Return [X, Y] of the center of cell containing provided text 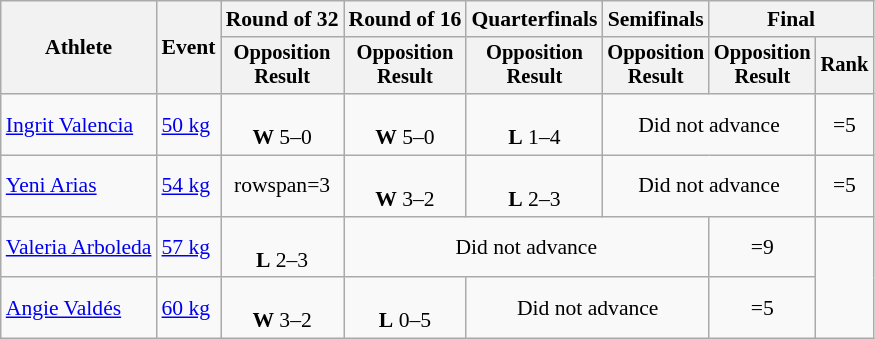
Rank [845, 66]
54 kg [189, 186]
Angie Valdés [79, 308]
50 kg [189, 124]
Final [791, 19]
Yeni Arias [79, 186]
=9 [762, 248]
Event [189, 48]
rowspan=3 [282, 186]
Round of 32 [282, 19]
L 0–5 [406, 308]
Quarterfinals [534, 19]
57 kg [189, 248]
L 1–4 [534, 124]
Semifinals [656, 19]
60 kg [189, 308]
Athlete [79, 48]
Valeria Arboleda [79, 248]
Round of 16 [406, 19]
Ingrit Valencia [79, 124]
